From the cell containing the given text, extract its center point as (x, y) coordinate. 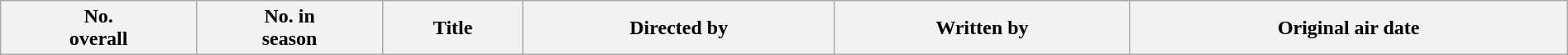
Written by (982, 28)
Original air date (1348, 28)
Directed by (678, 28)
No. inseason (289, 28)
No.overall (99, 28)
Title (453, 28)
